Capture the cell that displays the provided text and extract its [x, y] central coordinate. 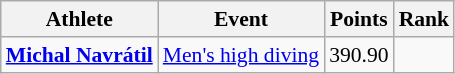
Rank [424, 19]
Athlete [80, 19]
390.90 [358, 55]
Event [241, 19]
Michal Navrátil [80, 55]
Points [358, 19]
Men's high diving [241, 55]
